Determine the (x, y) coordinate at the center of the cell enclosing the given text.  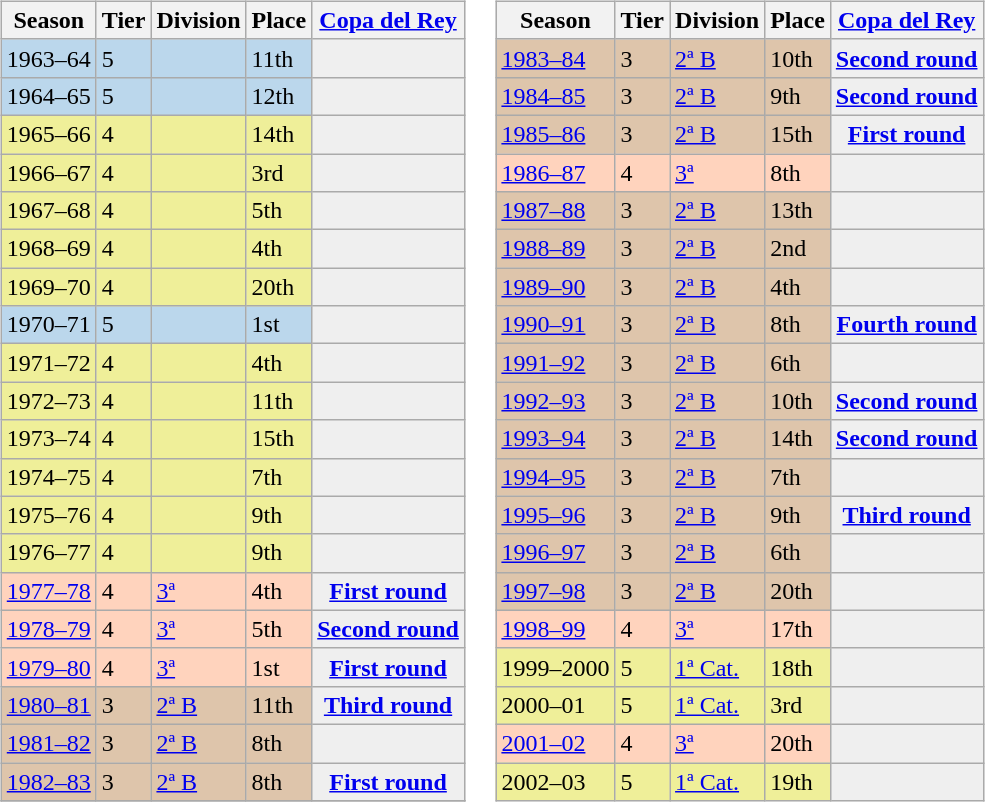
1976–77 (48, 553)
1981–82 (48, 743)
2000–01 (556, 705)
1973–74 (48, 439)
1974–75 (48, 477)
18th (798, 667)
1983–84 (556, 58)
1986–87 (556, 173)
1991–92 (556, 363)
1984–85 (556, 96)
1979–80 (48, 667)
1999–2000 (556, 667)
1968–69 (48, 249)
1987–88 (556, 211)
2002–03 (556, 781)
1995–96 (556, 515)
19th (798, 781)
1975–76 (48, 515)
1977–78 (48, 591)
12th (279, 96)
1990–91 (556, 325)
1967–68 (48, 211)
17th (798, 629)
1964–65 (48, 96)
2001–02 (556, 743)
1993–94 (556, 439)
1985–86 (556, 134)
1970–71 (48, 325)
1989–90 (556, 287)
1982–83 (48, 781)
1997–98 (556, 591)
1980–81 (48, 705)
Fourth round (906, 325)
1969–70 (48, 287)
13th (798, 211)
1966–67 (48, 173)
1988–89 (556, 249)
2nd (798, 249)
1996–97 (556, 553)
1998–99 (556, 629)
1972–73 (48, 401)
1963–64 (48, 58)
1994–95 (556, 477)
1965–66 (48, 134)
1971–72 (48, 363)
1978–79 (48, 629)
1992–93 (556, 401)
